For the text-containing cell, return its midpoint in [X, Y] coordinate format. 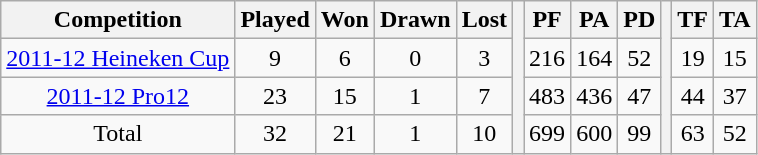
164 [594, 58]
PF [548, 20]
23 [275, 96]
19 [693, 58]
483 [548, 96]
10 [484, 134]
37 [736, 96]
32 [275, 134]
Lost [484, 20]
Won [344, 20]
699 [548, 134]
47 [640, 96]
436 [594, 96]
6 [344, 58]
Competition [118, 20]
21 [344, 134]
TF [693, 20]
2011-12 Pro12 [118, 96]
Drawn [415, 20]
2011-12 Heineken Cup [118, 58]
216 [548, 58]
Played [275, 20]
0 [415, 58]
TA [736, 20]
600 [594, 134]
PD [640, 20]
9 [275, 58]
3 [484, 58]
7 [484, 96]
Total [118, 134]
PA [594, 20]
44 [693, 96]
99 [640, 134]
63 [693, 134]
